Determine the [x, y] coordinate at the center of the cell enclosing the given text.  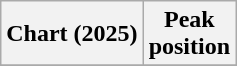
Peakposition [189, 34]
Chart (2025) [72, 34]
